Find where the given text appears and provide that cell's center as (X, Y) coordinate. 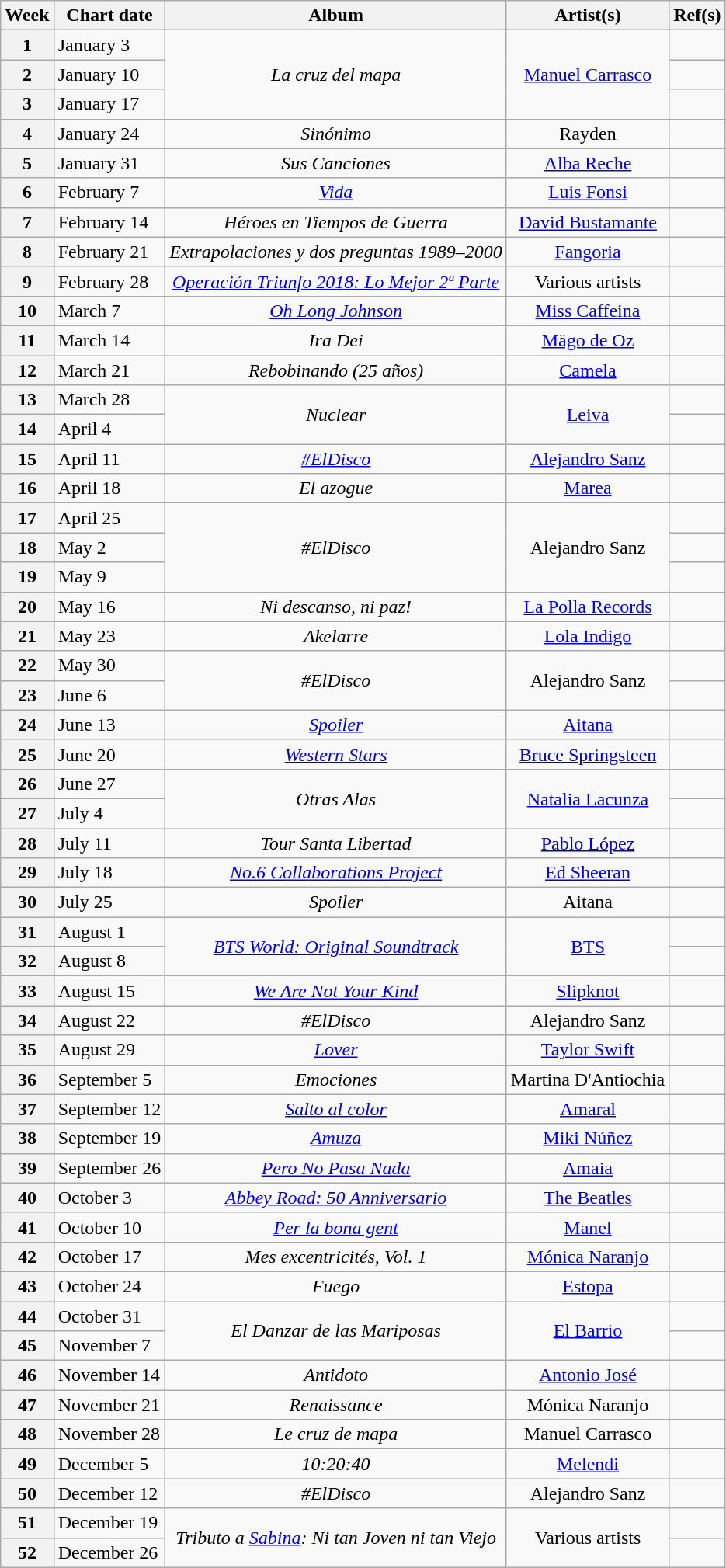
16 (27, 488)
Operación Triunfo 2018: Lo Mejor 2ª Parte (335, 281)
Antonio José (587, 1375)
February 7 (109, 193)
Ref(s) (697, 16)
40 (27, 1198)
El azogue (335, 488)
Héroes en Tiempos de Guerra (335, 222)
43 (27, 1286)
November 28 (109, 1434)
4 (27, 134)
Rebobinando (25 años) (335, 370)
El Barrio (587, 1331)
46 (27, 1375)
2 (27, 75)
41 (27, 1227)
January 24 (109, 134)
Western Stars (335, 754)
BTS World: Original Soundtrack (335, 947)
Mägo de Oz (587, 340)
January 10 (109, 75)
Sus Canciones (335, 163)
September 19 (109, 1139)
36 (27, 1080)
October 3 (109, 1198)
June 20 (109, 754)
42 (27, 1257)
6 (27, 193)
January 17 (109, 104)
April 11 (109, 459)
Ed Sheeran (587, 873)
December 19 (109, 1523)
December 5 (109, 1464)
September 12 (109, 1109)
Per la bona gent (335, 1227)
July 4 (109, 813)
Melendi (587, 1464)
15 (27, 459)
26 (27, 784)
19 (27, 577)
38 (27, 1139)
13 (27, 400)
Mes excentricités, Vol. 1 (335, 1257)
18 (27, 548)
Akelarre (335, 636)
Sinónimo (335, 134)
27 (27, 813)
February 21 (109, 252)
Abbey Road: 50 Anniversario (335, 1198)
November 21 (109, 1405)
Leiva (587, 415)
May 30 (109, 666)
March 21 (109, 370)
49 (27, 1464)
Marea (587, 488)
51 (27, 1523)
October 17 (109, 1257)
48 (27, 1434)
Martina D'Antiochia (587, 1080)
Miki Núñez (587, 1139)
Artist(s) (587, 16)
Oh Long Johnson (335, 311)
Fuego (335, 1286)
La Polla Records (587, 607)
November 7 (109, 1346)
14 (27, 429)
December 12 (109, 1493)
November 14 (109, 1375)
David Bustamante (587, 222)
The Beatles (587, 1198)
April 4 (109, 429)
Estopa (587, 1286)
39 (27, 1168)
47 (27, 1405)
34 (27, 1020)
Alba Reche (587, 163)
Renaissance (335, 1405)
Lover (335, 1050)
BTS (587, 947)
February 14 (109, 222)
February 28 (109, 281)
30 (27, 902)
12 (27, 370)
23 (27, 695)
May 9 (109, 577)
September 26 (109, 1168)
August 8 (109, 961)
5 (27, 163)
Rayden (587, 134)
June 27 (109, 784)
Taylor Swift (587, 1050)
Extrapolaciones y dos preguntas 1989–2000 (335, 252)
Amuza (335, 1139)
No.6 Collaborations Project (335, 873)
Slipknot (587, 991)
May 23 (109, 636)
Amaral (587, 1109)
Antidoto (335, 1375)
17 (27, 518)
October 10 (109, 1227)
August 15 (109, 991)
28 (27, 843)
April 25 (109, 518)
Amaia (587, 1168)
May 2 (109, 548)
Tour Santa Libertad (335, 843)
Emociones (335, 1080)
22 (27, 666)
Pero No Pasa Nada (335, 1168)
45 (27, 1346)
Tributo a Sabina: Ni tan Joven ni tan Viejo (335, 1538)
April 18 (109, 488)
July 18 (109, 873)
August 1 (109, 932)
29 (27, 873)
July 11 (109, 843)
January 31 (109, 163)
10:20:40 (335, 1464)
Miss Caffeina (587, 311)
March 14 (109, 340)
Pablo López (587, 843)
Ni descanso, ni paz! (335, 607)
7 (27, 222)
July 25 (109, 902)
Bruce Springsteen (587, 754)
32 (27, 961)
11 (27, 340)
Album (335, 16)
9 (27, 281)
33 (27, 991)
March 7 (109, 311)
September 5 (109, 1080)
Chart date (109, 16)
Ira Dei (335, 340)
37 (27, 1109)
10 (27, 311)
52 (27, 1552)
20 (27, 607)
8 (27, 252)
24 (27, 725)
35 (27, 1050)
May 16 (109, 607)
Fangoria (587, 252)
Manel (587, 1227)
January 3 (109, 45)
March 28 (109, 400)
June 13 (109, 725)
1 (27, 45)
50 (27, 1493)
We Are Not Your Kind (335, 991)
August 29 (109, 1050)
Vida (335, 193)
21 (27, 636)
Camela (587, 370)
August 22 (109, 1020)
La cruz del mapa (335, 75)
Nuclear (335, 415)
Salto al color (335, 1109)
Lola Indigo (587, 636)
31 (27, 932)
October 24 (109, 1286)
December 26 (109, 1552)
3 (27, 104)
October 31 (109, 1316)
Otras Alas (335, 798)
Natalia Lacunza (587, 798)
Le cruz de mapa (335, 1434)
Week (27, 16)
Luis Fonsi (587, 193)
El Danzar de las Mariposas (335, 1331)
25 (27, 754)
44 (27, 1316)
June 6 (109, 695)
